Provide the [x, y] coordinate of the cell's center where the given text is located.  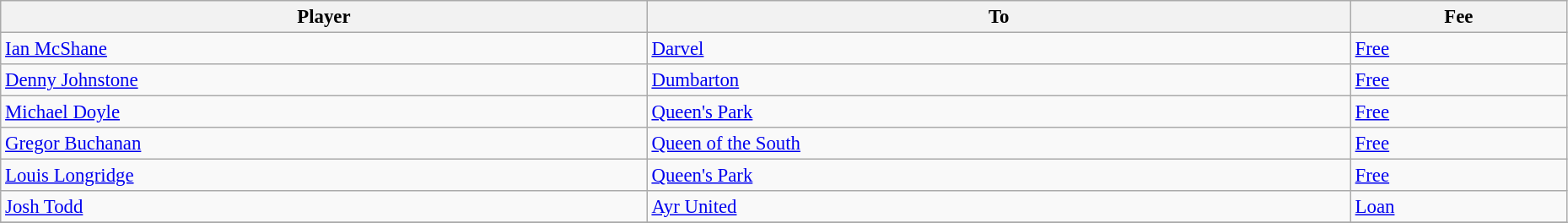
Louis Longridge [324, 176]
Gregor Buchanan [324, 144]
Ayr United [999, 207]
Dumbarton [999, 80]
Darvel [999, 49]
Josh Todd [324, 207]
Loan [1458, 207]
Queen of the South [999, 144]
Fee [1458, 17]
Michael Doyle [324, 112]
To [999, 17]
Ian McShane [324, 49]
Player [324, 17]
Denny Johnstone [324, 80]
